Return the (x, y) coordinate for the center point of the cell that contains the specified text.  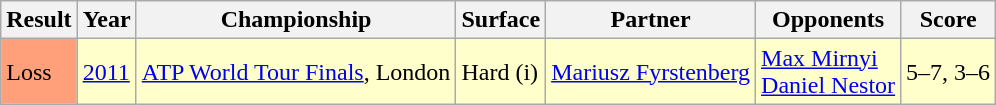
Year (106, 20)
2011 (106, 72)
Mariusz Fyrstenberg (651, 72)
Loss (39, 72)
Surface (501, 20)
Score (948, 20)
Partner (651, 20)
5–7, 3–6 (948, 72)
Championship (296, 20)
Opponents (828, 20)
Result (39, 20)
ATP World Tour Finals, London (296, 72)
Hard (i) (501, 72)
Max Mirnyi Daniel Nestor (828, 72)
